Locate the cell with the specified text and output its [x, y] center coordinate. 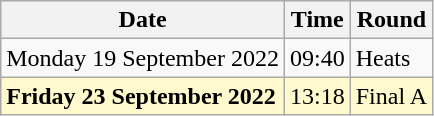
Friday 23 September 2022 [143, 96]
Time [317, 20]
Monday 19 September 2022 [143, 58]
Final A [391, 96]
13:18 [317, 96]
Round [391, 20]
Heats [391, 58]
09:40 [317, 58]
Date [143, 20]
